Output the [X, Y] coordinate of the center of the cell containing the given text.  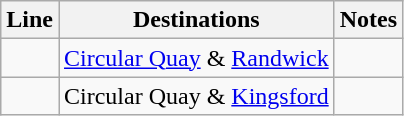
Circular Quay & Kingsford [196, 96]
Notes [368, 20]
Line [30, 20]
Destinations [196, 20]
Circular Quay & Randwick [196, 58]
